Output the [X, Y] coordinate of the center of the cell containing the given text.  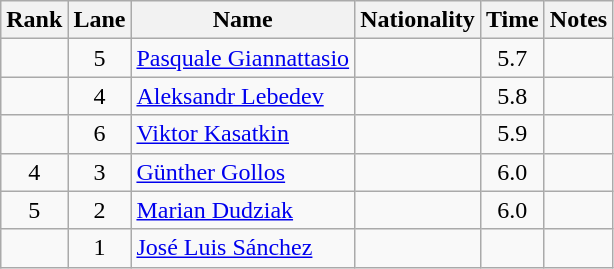
5.8 [512, 96]
2 [100, 210]
Notes [578, 20]
1 [100, 248]
Aleksandr Lebedev [243, 96]
Rank [34, 20]
Pasquale Giannattasio [243, 58]
6 [100, 134]
5.9 [512, 134]
Nationality [418, 20]
Marian Dudziak [243, 210]
Günther Gollos [243, 172]
Time [512, 20]
Lane [100, 20]
Viktor Kasatkin [243, 134]
Name [243, 20]
3 [100, 172]
José Luis Sánchez [243, 248]
5.7 [512, 58]
